Output the (X, Y) coordinate of the center of the cell containing the given text.  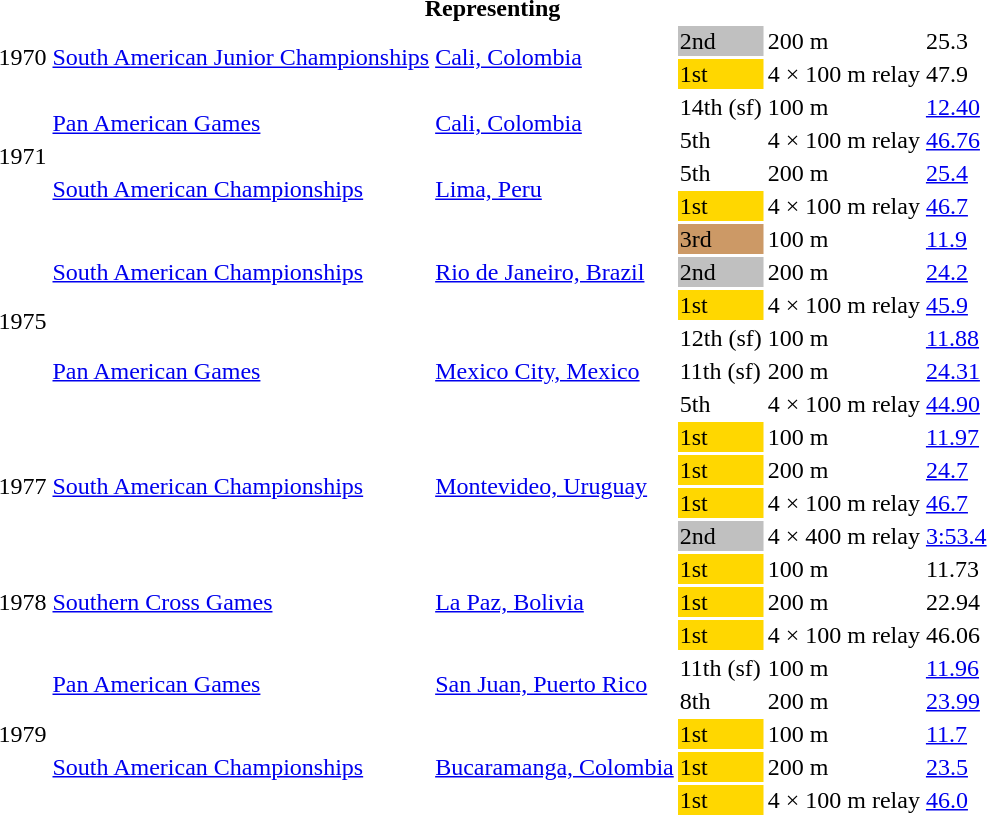
La Paz, Bolivia (555, 602)
14th (sf) (720, 107)
Southern Cross Games (241, 602)
4 × 400 m relay (844, 536)
Montevideo, Uruguay (555, 486)
Rio de Janeiro, Brazil (555, 272)
3rd (720, 239)
12th (sf) (720, 338)
Lima, Peru (555, 190)
South American Junior Championships (241, 58)
Bucaramanga, Colombia (555, 767)
Mexico City, Mexico (555, 371)
San Juan, Puerto Rico (555, 684)
8th (720, 701)
